Extract the [X, Y] coordinate from the center of the cell holding the provided text.  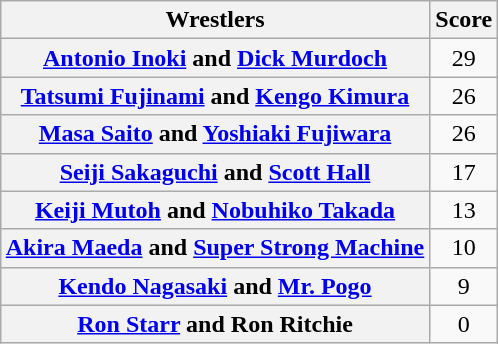
13 [464, 210]
9 [464, 286]
29 [464, 58]
0 [464, 324]
17 [464, 172]
10 [464, 248]
Akira Maeda and Super Strong Machine [215, 248]
Kendo Nagasaki and Mr. Pogo [215, 286]
Masa Saito and Yoshiaki Fujiwara [215, 134]
Seiji Sakaguchi and Scott Hall [215, 172]
Keiji Mutoh and Nobuhiko Takada [215, 210]
Tatsumi Fujinami and Kengo Kimura [215, 96]
Ron Starr and Ron Ritchie [215, 324]
Wrestlers [215, 20]
Antonio Inoki and Dick Murdoch [215, 58]
Score [464, 20]
